Scan for the cell matching the given text and deliver its (X, Y) coordinate at center. 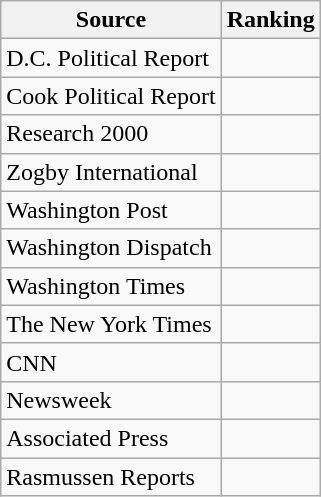
Research 2000 (111, 134)
CNN (111, 362)
Cook Political Report (111, 96)
Zogby International (111, 172)
Source (111, 20)
Associated Press (111, 438)
Ranking (270, 20)
Washington Times (111, 286)
Washington Dispatch (111, 248)
D.C. Political Report (111, 58)
Newsweek (111, 400)
The New York Times (111, 324)
Rasmussen Reports (111, 477)
Washington Post (111, 210)
